Search for the cell housing the specified text and yield its (X, Y) center coordinate. 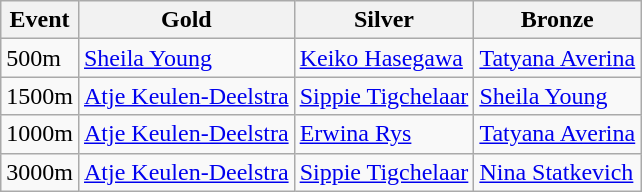
Silver (384, 20)
500m (40, 58)
Gold (186, 20)
1000m (40, 134)
Event (40, 20)
Bronze (558, 20)
3000m (40, 172)
Keiko Hasegawa (384, 58)
Erwina Rys (384, 134)
1500m (40, 96)
Nina Statkevich (558, 172)
